Extract the (X, Y) coordinate from the center of the cell holding the provided text.  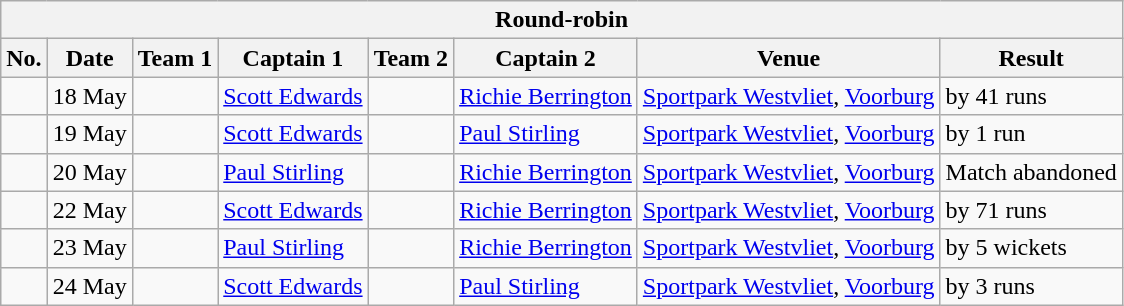
No. (24, 58)
20 May (90, 172)
Captain 1 (293, 58)
Result (1031, 58)
Team 1 (175, 58)
by 41 runs (1031, 96)
Date (90, 58)
19 May (90, 134)
24 May (90, 286)
23 May (90, 248)
Venue (788, 58)
Captain 2 (546, 58)
by 5 wickets (1031, 248)
Match abandoned (1031, 172)
Round-robin (562, 20)
by 71 runs (1031, 210)
by 3 runs (1031, 286)
Team 2 (411, 58)
22 May (90, 210)
by 1 run (1031, 134)
18 May (90, 96)
